Output the [x, y] coordinate of the center of the cell containing the given text.  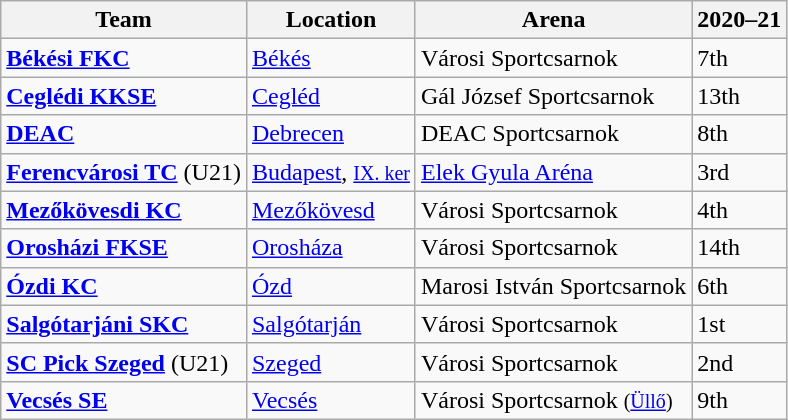
DEAC [124, 134]
Salgótarjáni SKC [124, 324]
Ceglédi KKSE [124, 96]
SC Pick Szeged (U21) [124, 362]
Vecsés SE [124, 400]
Debrecen [330, 134]
Cegléd [330, 96]
Városi Sportcsarnok (Üllő) [553, 400]
Békési FKC [124, 58]
Vecsés [330, 400]
Gál József Sportcsarnok [553, 96]
6th [740, 286]
Orosházi FKSE [124, 248]
DEAC Sportcsarnok [553, 134]
Mezőkövesdi KC [124, 210]
2020–21 [740, 20]
Szeged [330, 362]
7th [740, 58]
Ózdi KC [124, 286]
2nd [740, 362]
Mezőkövesd [330, 210]
Békés [330, 58]
4th [740, 210]
Location [330, 20]
Budapest, IX. ker [330, 172]
Marosi István Sportcsarnok [553, 286]
3rd [740, 172]
9th [740, 400]
1st [740, 324]
Arena [553, 20]
14th [740, 248]
13th [740, 96]
Team [124, 20]
Ferencvárosi TC (U21) [124, 172]
8th [740, 134]
Orosháza [330, 248]
Ózd [330, 286]
Elek Gyula Aréna [553, 172]
Salgótarján [330, 324]
